Identify which cell holds the provided text, then report its [X, Y] central coordinate. 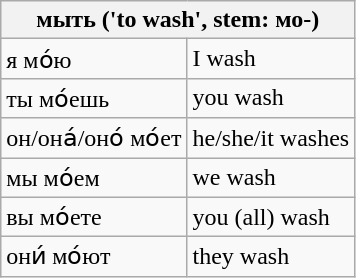
мы мо́ем [94, 178]
ты мо́ешь [94, 98]
я мо́ю [94, 59]
he/she/it washes [271, 138]
они́ мо́ют [94, 257]
I wash [271, 59]
they wash [271, 257]
он/она́/оно́ мо́ет [94, 138]
мыть ('to wash', stem: мо-) [178, 20]
вы мо́ете [94, 217]
you (all) wash [271, 217]
we wash [271, 178]
you wash [271, 98]
